Determine the (X, Y) coordinate at the center of the cell enclosing the given text.  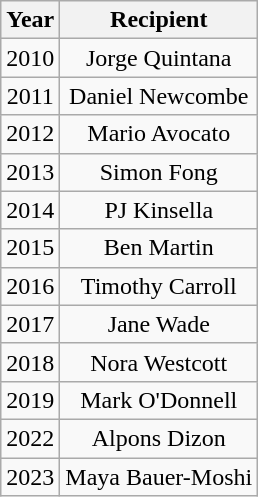
2023 (30, 477)
2019 (30, 400)
2011 (30, 96)
Daniel Newcombe (159, 96)
2010 (30, 58)
Mark O'Donnell (159, 400)
2012 (30, 134)
Ben Martin (159, 248)
Nora Westcott (159, 362)
Simon Fong (159, 172)
Jorge Quintana (159, 58)
2014 (30, 210)
2018 (30, 362)
Maya Bauer-Moshi (159, 477)
Timothy Carroll (159, 286)
2015 (30, 248)
Mario Avocato (159, 134)
Jane Wade (159, 324)
Recipient (159, 20)
2017 (30, 324)
Alpons Dizon (159, 438)
2013 (30, 172)
PJ Kinsella (159, 210)
Year (30, 20)
2016 (30, 286)
2022 (30, 438)
